Scan for the cell matching the given text and deliver its (X, Y) coordinate at center. 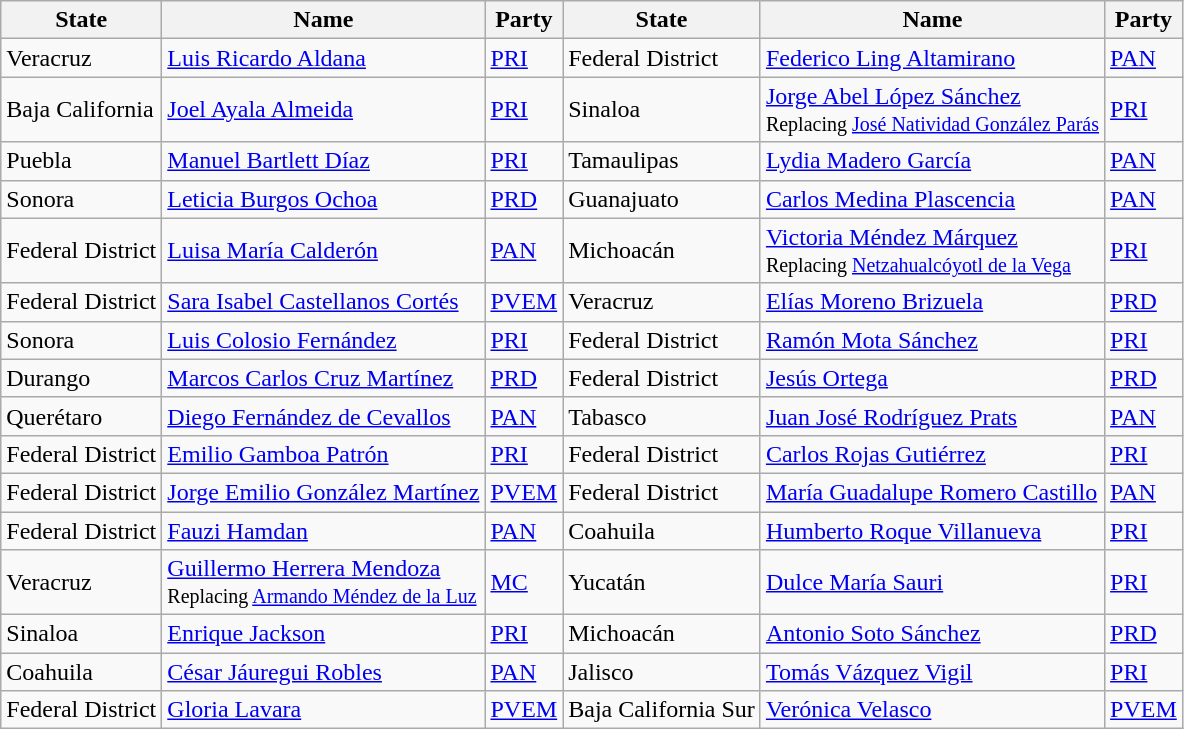
Yucatán (662, 582)
Sara Isabel Castellanos Cortés (324, 302)
Carlos Medina Plascencia (932, 199)
Guillermo Herrera MendozaReplacing Armando Méndez de la Luz (324, 582)
Gloria Lavara (324, 710)
Tomás Vázquez Vigil (932, 672)
Tamaulipas (662, 161)
Jorge Emilio González Martínez (324, 492)
Marcos Carlos Cruz Martínez (324, 378)
Verónica Velasco (932, 710)
Jorge Abel López SánchezReplacing José Natividad González Parás (932, 110)
Tabasco (662, 416)
Luisa María Calderón (324, 250)
Enrique Jackson (324, 634)
Antonio Soto Sánchez (932, 634)
Carlos Rojas Gutiérrez (932, 454)
María Guadalupe Romero Castillo (932, 492)
Querétaro (82, 416)
Emilio Gamboa Patrón (324, 454)
MC (524, 582)
Leticia Burgos Ochoa (324, 199)
Baja California Sur (662, 710)
Fauzi Hamdan (324, 531)
Elías Moreno Brizuela (932, 302)
Ramón Mota Sánchez (932, 340)
Lydia Madero García (932, 161)
Puebla (82, 161)
Durango (82, 378)
Luis Colosio Fernández (324, 340)
Jesús Ortega (932, 378)
Baja California (82, 110)
Jalisco (662, 672)
Joel Ayala Almeida (324, 110)
César Jáuregui Robles (324, 672)
Diego Fernández de Cevallos (324, 416)
Victoria Méndez MárquezReplacing Netzahualcóyotl de la Vega (932, 250)
Humberto Roque Villanueva (932, 531)
Manuel Bartlett Díaz (324, 161)
Federico Ling Altamirano (932, 58)
Dulce María Sauri (932, 582)
Guanajuato (662, 199)
Luis Ricardo Aldana (324, 58)
Juan José Rodríguez Prats (932, 416)
